Pinpoint the cell where the given text exists, returning its [x, y] midpoint coordinate. 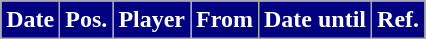
Date [30, 20]
Pos. [86, 20]
Player [152, 20]
Date until [314, 20]
From [225, 20]
Ref. [398, 20]
